Search for the cell housing the specified text and yield its [X, Y] center coordinate. 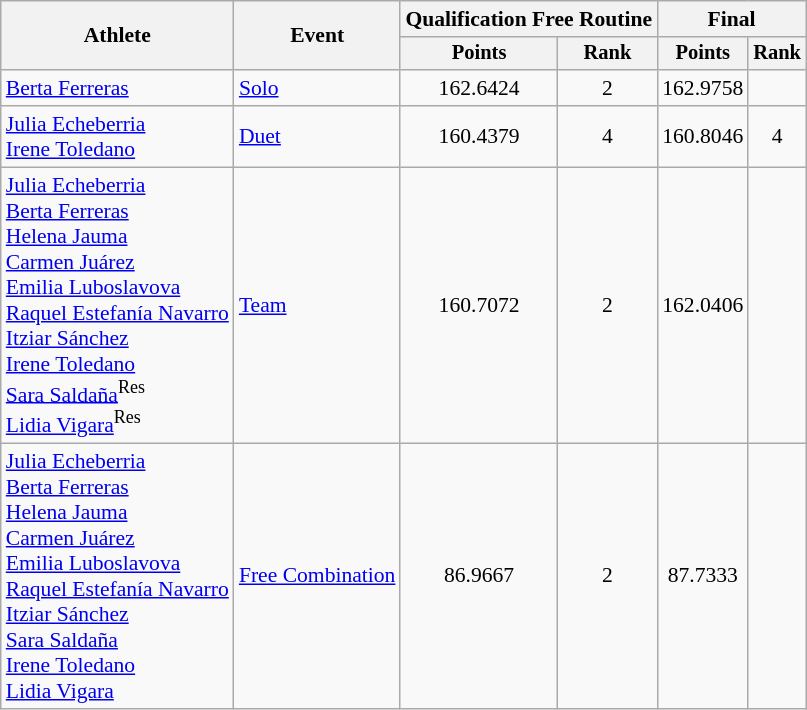
Final [732, 19]
160.7072 [478, 306]
Athlete [118, 36]
Berta Ferreras [118, 88]
Free Combination [318, 576]
Event [318, 36]
Julia Echeberria Irene Toledano [118, 136]
Qualification Free Routine [528, 19]
160.4379 [478, 136]
Duet [318, 136]
Team [318, 306]
162.0406 [702, 306]
160.8046 [702, 136]
87.7333 [702, 576]
Solo [318, 88]
86.9667 [478, 576]
162.9758 [702, 88]
162.6424 [478, 88]
